Provide the [x, y] coordinate of the cell's center where the given text is located.  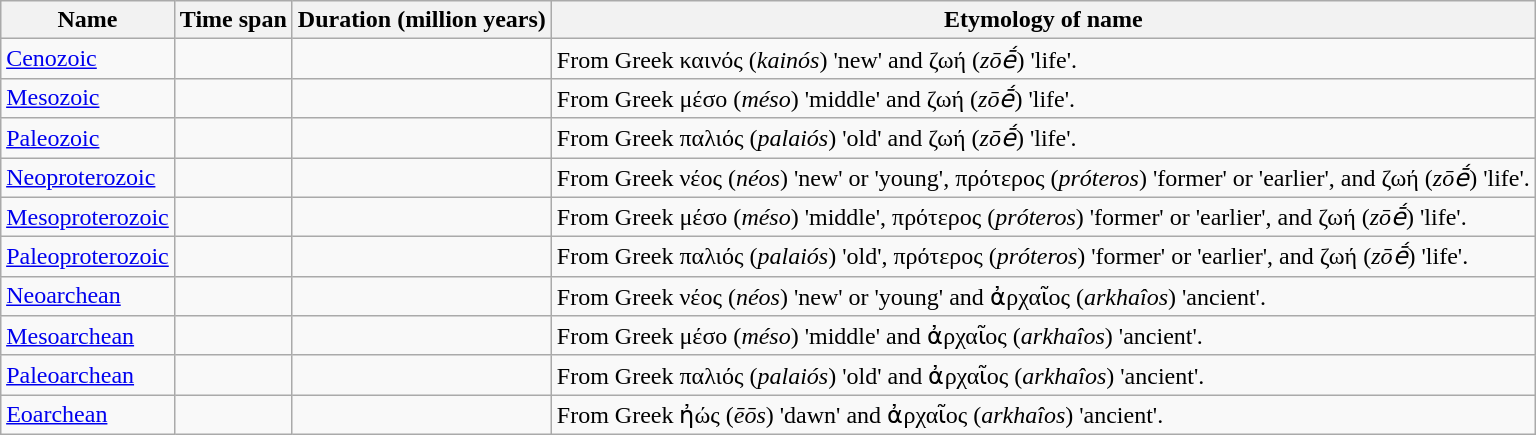
Mesoproterozoic [88, 217]
Name [88, 20]
Eoarchean [88, 415]
Mesozoic [88, 98]
Mesoarchean [88, 336]
Etymology of name [1043, 20]
From Greek μέσο (méso) 'middle' and ἀρχαῖος (arkhaîos) 'ancient'. [1043, 336]
Neoproterozoic [88, 178]
From Greek μέσο (méso) 'middle', πρότερος (próteros) 'former' or 'earlier', and ζωή (zōḗ) 'life'. [1043, 217]
From Greek παλιός (palaiós) 'old' and ἀρχαῖος (arkhaîos) 'ancient'. [1043, 375]
From Greek νέος (néos) 'new' or 'young' and ἀρχαῖος (arkhaîos) 'ancient'. [1043, 296]
Time span [233, 20]
Paleoarchean [88, 375]
Paleozoic [88, 138]
From Greek μέσο (méso) 'middle' and ζωή (zōḗ) 'life'. [1043, 98]
Neoarchean [88, 296]
Cenozoic [88, 59]
From Greek παλιός (palaiós) 'old' and ζωή (zōḗ) 'life'. [1043, 138]
From Greek παλιός (palaiós) 'old', πρότερος (próteros) 'former' or 'earlier', and ζωή (zōḗ) 'life'. [1043, 257]
From Greek ἠώς (ēōs) 'dawn' and ἀρχαῖος (arkhaîos) 'ancient'. [1043, 415]
Paleoproterozoic [88, 257]
From Greek νέος (néos) 'new' or 'young', πρότερος (próteros) 'former' or 'earlier', and ζωή (zōḗ) 'life'. [1043, 178]
Duration (million years) [422, 20]
From Greek καινός (kainós) 'new' and ζωή (zōḗ) 'life'. [1043, 59]
